Identify which cell holds the provided text, then report its [x, y] central coordinate. 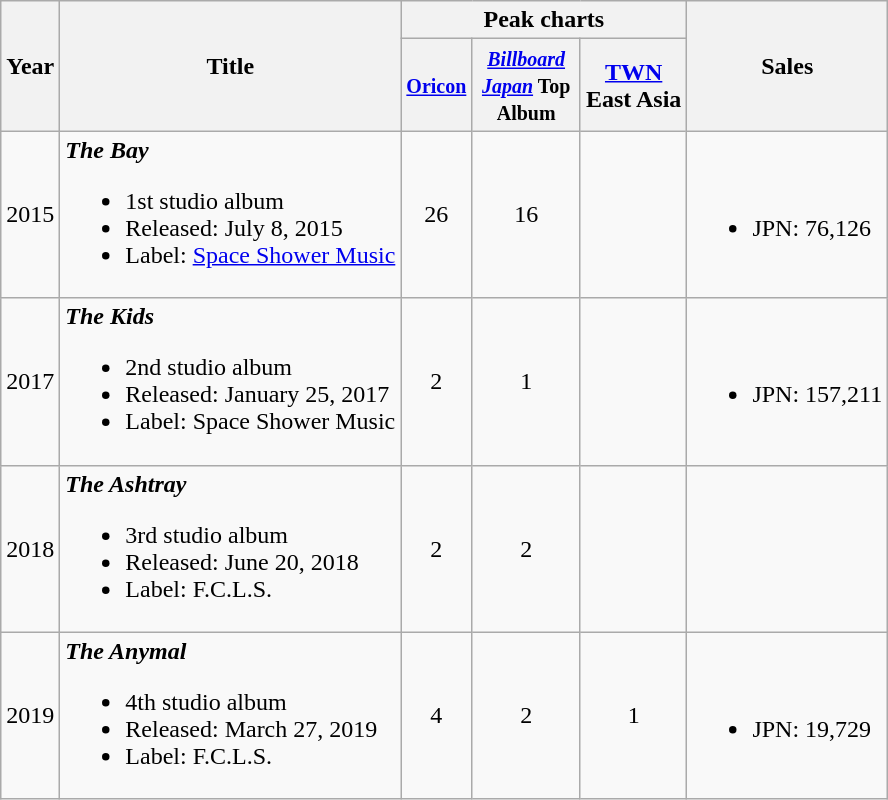
Title [230, 66]
2017 [30, 382]
JPN: 157,211 [788, 382]
JPN: 19,729 [788, 716]
TWNEast Asia [633, 85]
26 [436, 214]
2018 [30, 548]
4 [436, 716]
JPN: 76,126 [788, 214]
Year [30, 66]
The Bay1st studio albumReleased: July 8, 2015Label: Space Shower Music [230, 214]
Billboard Japan Top Album [526, 85]
16 [526, 214]
2015 [30, 214]
The Kids2nd studio albumReleased: January 25, 2017Label: Space Shower Music [230, 382]
Oricon [436, 85]
The Anymal4th studio albumReleased: March 27, 2019Label: F.C.L.S. [230, 716]
The Ashtray3rd studio albumReleased: June 20, 2018Label: F.C.L.S. [230, 548]
Peak charts [544, 20]
2019 [30, 716]
Sales [788, 66]
